Return (x, y) of the center of cell containing provided text 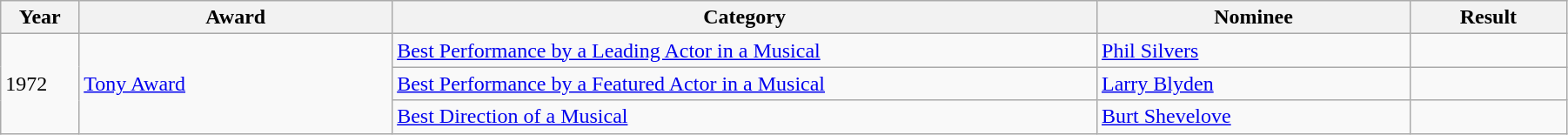
Result (1488, 17)
1972 (40, 84)
Larry Blyden (1254, 84)
Best Performance by a Leading Actor in a Musical (745, 51)
Category (745, 17)
Best Direction of a Musical (745, 117)
Award (236, 17)
Nominee (1254, 17)
Tony Award (236, 84)
Phil Silvers (1254, 51)
Best Performance by a Featured Actor in a Musical (745, 84)
Year (40, 17)
Burt Shevelove (1254, 117)
